Locate the cell with the specified text and output its (X, Y) center coordinate. 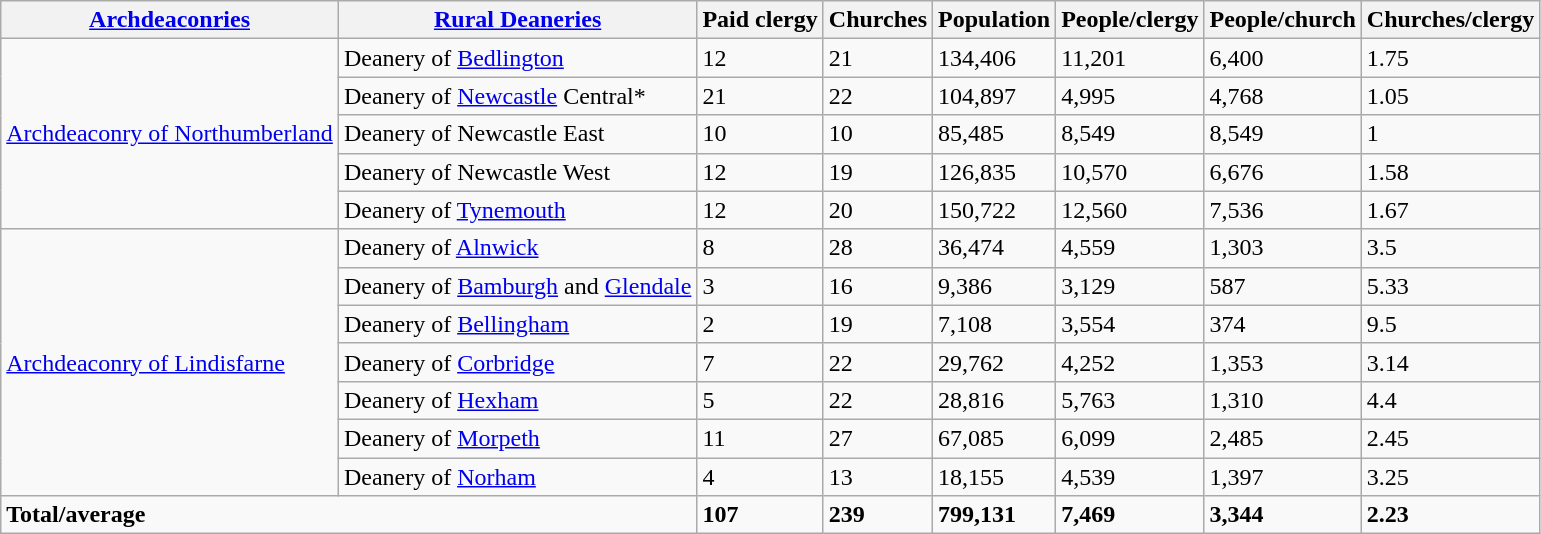
1.75 (1450, 58)
134,406 (994, 58)
239 (878, 515)
3.25 (1450, 477)
Deanery of Newcastle West (518, 172)
Deanery of Newcastle East (518, 134)
374 (1282, 324)
Population (994, 20)
67,085 (994, 438)
3,554 (1130, 324)
9.5 (1450, 324)
1 (1450, 134)
11 (760, 438)
Deanery of Norham (518, 477)
18,155 (994, 477)
Deanery of Morpeth (518, 438)
799,131 (994, 515)
3 (760, 286)
7,108 (994, 324)
4 (760, 477)
126,835 (994, 172)
107 (760, 515)
4,995 (1130, 96)
3.14 (1450, 362)
7 (760, 362)
104,897 (994, 96)
4,252 (1130, 362)
28 (878, 248)
3,129 (1130, 286)
Deanery of Bedlington (518, 58)
Deanery of Corbridge (518, 362)
4.4 (1450, 400)
20 (878, 210)
2 (760, 324)
1,397 (1282, 477)
7,469 (1130, 515)
6,099 (1130, 438)
People/church (1282, 20)
6,400 (1282, 58)
2.45 (1450, 438)
2,485 (1282, 438)
5,763 (1130, 400)
29,762 (994, 362)
Churches (878, 20)
Archdeaconry of Lindisfarne (170, 362)
5 (760, 400)
9,386 (994, 286)
28,816 (994, 400)
8 (760, 248)
85,485 (994, 134)
7,536 (1282, 210)
27 (878, 438)
Deanery of Alnwick (518, 248)
1,310 (1282, 400)
4,539 (1130, 477)
10,570 (1130, 172)
16 (878, 286)
1.58 (1450, 172)
6,676 (1282, 172)
Paid clergy (760, 20)
5.33 (1450, 286)
Deanery of Bamburgh and Glendale (518, 286)
11,201 (1130, 58)
1,353 (1282, 362)
1.05 (1450, 96)
Total/average (349, 515)
Deanery of Newcastle Central* (518, 96)
Churches/clergy (1450, 20)
1.67 (1450, 210)
3,344 (1282, 515)
2.23 (1450, 515)
People/clergy (1130, 20)
36,474 (994, 248)
3.5 (1450, 248)
150,722 (994, 210)
4,559 (1130, 248)
13 (878, 477)
Deanery of Bellingham (518, 324)
12,560 (1130, 210)
587 (1282, 286)
Archdeaconries (170, 20)
Rural Deaneries (518, 20)
Deanery of Tynemouth (518, 210)
Deanery of Hexham (518, 400)
1,303 (1282, 248)
4,768 (1282, 96)
Archdeaconry of Northumberland (170, 134)
